Return the (X, Y) coordinate for the center point of the cell that contains the specified text.  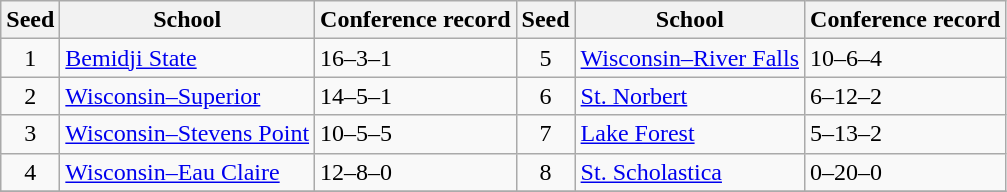
8 (546, 172)
12–8–0 (416, 172)
4 (30, 172)
10–5–5 (416, 134)
Wisconsin–Eau Claire (188, 172)
3 (30, 134)
14–5–1 (416, 96)
St. Norbert (690, 96)
6 (546, 96)
5 (546, 58)
7 (546, 134)
10–6–4 (906, 58)
2 (30, 96)
5–13–2 (906, 134)
Bemidji State (188, 58)
Wisconsin–Superior (188, 96)
1 (30, 58)
0–20–0 (906, 172)
St. Scholastica (690, 172)
Wisconsin–Stevens Point (188, 134)
6–12–2 (906, 96)
Wisconsin–River Falls (690, 58)
16–3–1 (416, 58)
Lake Forest (690, 134)
